From the cell containing the given text, extract its center point as [X, Y] coordinate. 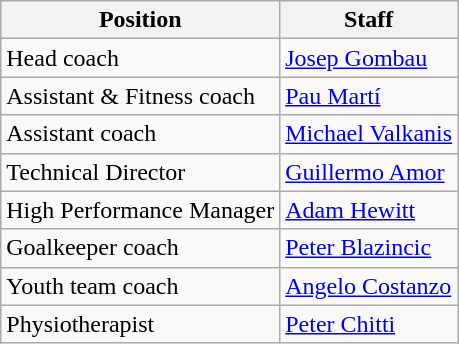
Assistant coach [140, 134]
Peter Chitti [369, 324]
Technical Director [140, 172]
Youth team coach [140, 286]
Josep Gombau [369, 58]
Head coach [140, 58]
Michael Valkanis [369, 134]
Staff [369, 20]
High Performance Manager [140, 210]
Adam Hewitt [369, 210]
Angelo Costanzo [369, 286]
Goalkeeper coach [140, 248]
Guillermo Amor [369, 172]
Assistant & Fitness coach [140, 96]
Pau Martí [369, 96]
Physiotherapist [140, 324]
Peter Blazincic [369, 248]
Position [140, 20]
